Return [x, y] of the center of cell containing provided text 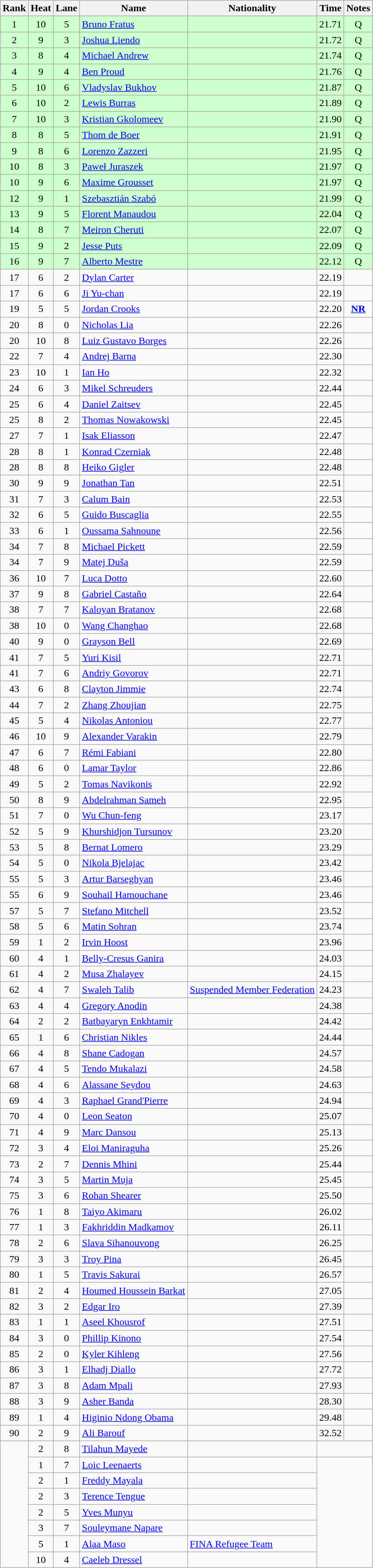
14 [14, 230]
23.96 [331, 942]
78 [14, 1243]
22.74 [331, 689]
Heiko Gigler [133, 467]
65 [14, 1037]
83 [14, 1322]
77 [14, 1227]
81 [14, 1291]
44 [14, 705]
26.45 [331, 1259]
23 [14, 372]
64 [14, 1021]
21.72 [331, 40]
Suspended Member Federation [252, 990]
Loic Leenaerts [133, 1464]
Raphael Grand'Pierre [133, 1101]
45 [14, 721]
54 [14, 863]
53 [14, 847]
25.44 [331, 1164]
Matej Duša [133, 562]
22.32 [331, 372]
Terence Tengue [133, 1496]
25.13 [331, 1132]
66 [14, 1053]
Higinio Ndong Obama [133, 1417]
Heat [41, 8]
Yves Munyu [133, 1512]
Souhail Hamouchane [133, 895]
Dylan Carter [133, 277]
25.50 [331, 1195]
Michael Andrew [133, 56]
Houmed Houssein Barkat [133, 1291]
21.87 [331, 87]
Bruno Fratus [133, 24]
Konrad Czerniak [133, 451]
Rohan Shearer [133, 1195]
Thom de Boer [133, 135]
Irvin Hoost [133, 942]
Kristian Gkolomeev [133, 119]
90 [14, 1433]
27.72 [331, 1370]
21.71 [331, 24]
85 [14, 1354]
30 [14, 483]
67 [14, 1069]
Shane Cadogan [133, 1053]
57 [14, 910]
Stefano Mitchell [133, 910]
Adam Mpali [133, 1385]
46 [14, 737]
23.42 [331, 863]
25.26 [331, 1148]
Szebasztián Szabó [133, 198]
Tendo Mukalazi [133, 1069]
Gabriel Castaño [133, 594]
Phillip Kinono [133, 1338]
Andrej Barna [133, 356]
23.20 [331, 831]
Martin Muja [133, 1180]
22.69 [331, 641]
27.56 [331, 1354]
82 [14, 1306]
60 [14, 958]
Florent Manaudou [133, 214]
Swaleh Talib [133, 990]
Yuri Kisil [133, 657]
Tomas Navikonis [133, 784]
22.95 [331, 800]
26.11 [331, 1227]
24.44 [331, 1037]
Wu Chun-feng [133, 816]
59 [14, 942]
Vladyslav Bukhov [133, 87]
Fakhriddin Madkamov [133, 1227]
Nikola Bjelajac [133, 863]
Bernat Lomero [133, 847]
Joshua Liendo [133, 40]
Christian Nikles [133, 1037]
Alexander Varakin [133, 737]
24.38 [331, 1006]
88 [14, 1401]
32.52 [331, 1433]
27.05 [331, 1291]
22.92 [331, 784]
Paweł Juraszek [133, 166]
Nicholas Lia [133, 325]
Grayson Bell [133, 641]
74 [14, 1180]
21.91 [331, 135]
Oussama Sahnoune [133, 531]
Wang Changhao [133, 626]
Kyler Kihleng [133, 1354]
50 [14, 800]
62 [14, 990]
Leon Seaton [133, 1116]
Lewis Burras [133, 103]
Alaa Maso [133, 1544]
Zhang Zhoujian [133, 705]
37 [14, 594]
Alassane Seydou [133, 1085]
Edgar Iro [133, 1306]
Belly-Cresus Ganira [133, 958]
Artur Barseghyan [133, 879]
Marc Dansou [133, 1132]
Batbayaryn Enkhtamir [133, 1021]
Meiron Cheruti [133, 230]
Eloi Maniraguha [133, 1148]
25.07 [331, 1116]
21.95 [331, 151]
87 [14, 1385]
22.55 [331, 515]
26.57 [331, 1275]
24.03 [331, 958]
71 [14, 1132]
32 [14, 515]
Taiyo Akimaru [133, 1212]
22.60 [331, 578]
Jonathan Tan [133, 483]
22.80 [331, 752]
80 [14, 1275]
Rank [14, 8]
22.77 [331, 721]
Time [331, 8]
Nikolas Antoniou [133, 721]
76 [14, 1212]
Ben Proud [133, 72]
Clayton Jimmie [133, 689]
Troy Pina [133, 1259]
Guido Buscaglia [133, 515]
22.09 [331, 246]
86 [14, 1370]
75 [14, 1195]
Jordan Crooks [133, 309]
Matin Sohran [133, 926]
Kaloyan Bratanov [133, 610]
22.75 [331, 705]
33 [14, 531]
Thomas Nowakowski [133, 420]
47 [14, 752]
27.54 [331, 1338]
Elhadj Diallo [133, 1370]
Ian Ho [133, 372]
73 [14, 1164]
Caeleb Dressel [133, 1560]
52 [14, 831]
Musa Zhalayev [133, 974]
22.47 [331, 435]
70 [14, 1116]
13 [14, 214]
27 [14, 435]
48 [14, 768]
21.74 [331, 56]
36 [14, 578]
22.79 [331, 737]
Nationality [252, 8]
Isak Eliasson [133, 435]
Luca Dotto [133, 578]
51 [14, 816]
19 [14, 309]
23.74 [331, 926]
Luiz Gustavo Borges [133, 341]
Ji Yu-chan [133, 293]
23.52 [331, 910]
72 [14, 1148]
22.07 [331, 230]
61 [14, 974]
24.57 [331, 1053]
Michael Pickett [133, 547]
31 [14, 499]
15 [14, 246]
Daniel Zaitsev [133, 404]
21.89 [331, 103]
28.30 [331, 1401]
Ali Barouf [133, 1433]
Aseel Khousrof [133, 1322]
Maxime Grousset [133, 182]
68 [14, 1085]
Tilahun Mayede [133, 1449]
22.53 [331, 499]
26.25 [331, 1243]
Andriy Govorov [133, 673]
Abdelrahman Sameh [133, 800]
89 [14, 1417]
23.29 [331, 847]
24.42 [331, 1021]
16 [14, 262]
Travis Sakurai [133, 1275]
22.20 [331, 309]
Calum Bain [133, 499]
25.45 [331, 1180]
24.15 [331, 974]
21.90 [331, 119]
Mikel Schreuders [133, 388]
Lamar Taylor [133, 768]
40 [14, 641]
24 [14, 388]
22.51 [331, 483]
Freddy Mayala [133, 1481]
NR [358, 309]
24.23 [331, 990]
22.44 [331, 388]
12 [14, 198]
26.02 [331, 1212]
Lane [67, 8]
Asher Banda [133, 1401]
Alberto Mestre [133, 262]
Jesse Puts [133, 246]
43 [14, 689]
58 [14, 926]
Gregory Anodin [133, 1006]
79 [14, 1259]
27.51 [331, 1322]
24.58 [331, 1069]
Name [133, 8]
Khurshidjon Tursunov [133, 831]
24.94 [331, 1101]
Lorenzo Zazzeri [133, 151]
27.93 [331, 1385]
29.48 [331, 1417]
23.17 [331, 816]
22.12 [331, 262]
21.99 [331, 198]
22 [14, 356]
24.63 [331, 1085]
Dennis Mhini [133, 1164]
22.64 [331, 594]
84 [14, 1338]
Rémi Fabiani [133, 752]
22.86 [331, 768]
63 [14, 1006]
Slava Sihanouvong [133, 1243]
69 [14, 1101]
21.76 [331, 72]
49 [14, 784]
27.39 [331, 1306]
22.04 [331, 214]
Notes [358, 8]
22.30 [331, 356]
Souleymane Napare [133, 1528]
FINA Refugee Team [252, 1544]
22.56 [331, 531]
